Pinpoint the cell where the given text exists, returning its (x, y) midpoint coordinate. 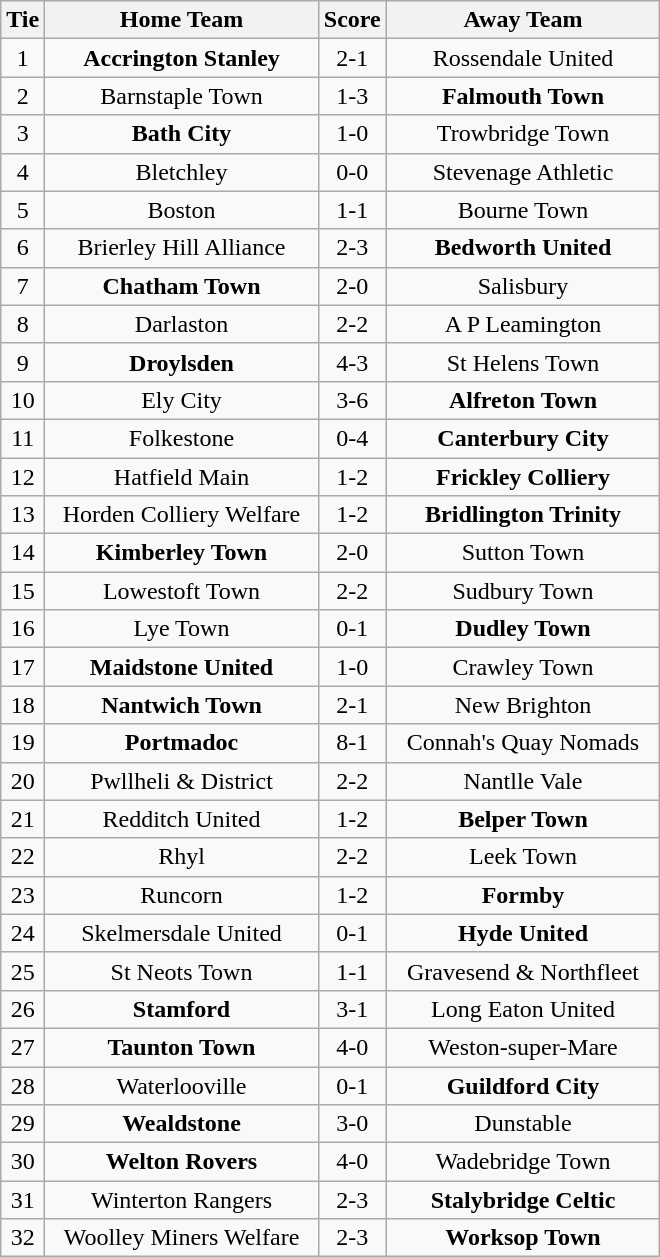
17 (23, 667)
30 (23, 1162)
Connah's Quay Nomads (523, 743)
3 (23, 134)
New Brighton (523, 705)
31 (23, 1200)
32 (23, 1238)
Bletchley (182, 172)
18 (23, 705)
Weston-super-Mare (523, 1047)
16 (23, 629)
Worksop Town (523, 1238)
4 (23, 172)
Dudley Town (523, 629)
Darlaston (182, 324)
Nantwich Town (182, 705)
Waterlooville (182, 1085)
Rhyl (182, 857)
11 (23, 438)
15 (23, 591)
28 (23, 1085)
20 (23, 781)
Gravesend & Northfleet (523, 971)
Away Team (523, 20)
Maidstone United (182, 667)
Hatfield Main (182, 477)
Lye Town (182, 629)
Woolley Miners Welfare (182, 1238)
Tie (23, 20)
23 (23, 895)
Hyde United (523, 933)
Home Team (182, 20)
Wadebridge Town (523, 1162)
Salisbury (523, 286)
10 (23, 400)
3-6 (352, 400)
St Helens Town (523, 362)
Leek Town (523, 857)
A P Leamington (523, 324)
2 (23, 96)
Frickley Colliery (523, 477)
Pwllheli & District (182, 781)
Folkestone (182, 438)
0-0 (352, 172)
26 (23, 1009)
Falmouth Town (523, 96)
Dunstable (523, 1124)
Redditch United (182, 819)
Sudbury Town (523, 591)
Droylsden (182, 362)
8 (23, 324)
Barnstaple Town (182, 96)
Alfreton Town (523, 400)
Nantlle Vale (523, 781)
Bath City (182, 134)
Bridlington Trinity (523, 515)
Stevenage Athletic (523, 172)
4-3 (352, 362)
7 (23, 286)
Portmadoc (182, 743)
Kimberley Town (182, 553)
6 (23, 248)
12 (23, 477)
Welton Rovers (182, 1162)
29 (23, 1124)
1-3 (352, 96)
3-0 (352, 1124)
Score (352, 20)
0-4 (352, 438)
Brierley Hill Alliance (182, 248)
Runcorn (182, 895)
Ely City (182, 400)
Skelmersdale United (182, 933)
14 (23, 553)
Horden Colliery Welfare (182, 515)
1 (23, 58)
Lowestoft Town (182, 591)
Trowbridge Town (523, 134)
Boston (182, 210)
Stamford (182, 1009)
Crawley Town (523, 667)
19 (23, 743)
13 (23, 515)
8-1 (352, 743)
Wealdstone (182, 1124)
Sutton Town (523, 553)
5 (23, 210)
22 (23, 857)
Rossendale United (523, 58)
St Neots Town (182, 971)
21 (23, 819)
Formby (523, 895)
Long Eaton United (523, 1009)
3-1 (352, 1009)
Stalybridge Celtic (523, 1200)
Canterbury City (523, 438)
27 (23, 1047)
25 (23, 971)
Bourne Town (523, 210)
Chatham Town (182, 286)
Guildford City (523, 1085)
24 (23, 933)
Winterton Rangers (182, 1200)
Belper Town (523, 819)
Taunton Town (182, 1047)
9 (23, 362)
Bedworth United (523, 248)
Accrington Stanley (182, 58)
